Search for the cell housing the specified text and yield its (x, y) center coordinate. 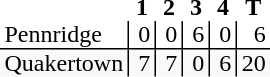
Pennridge (64, 35)
Quakertown (64, 63)
20 (253, 63)
